Locate the cell with the specified text and output its (x, y) center coordinate. 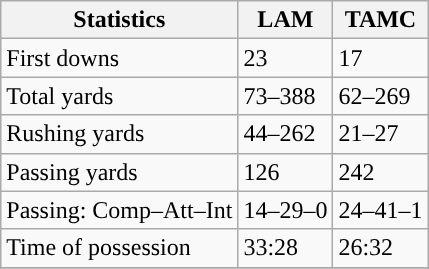
24–41–1 (380, 210)
26:32 (380, 248)
First downs (120, 58)
126 (286, 172)
21–27 (380, 134)
23 (286, 58)
17 (380, 58)
62–269 (380, 96)
Time of possession (120, 248)
44–262 (286, 134)
LAM (286, 20)
TAMC (380, 20)
Rushing yards (120, 134)
14–29–0 (286, 210)
Passing yards (120, 172)
33:28 (286, 248)
242 (380, 172)
Statistics (120, 20)
Total yards (120, 96)
Passing: Comp–Att–Int (120, 210)
73–388 (286, 96)
